Find where the given text appears and provide that cell's center as (X, Y) coordinate. 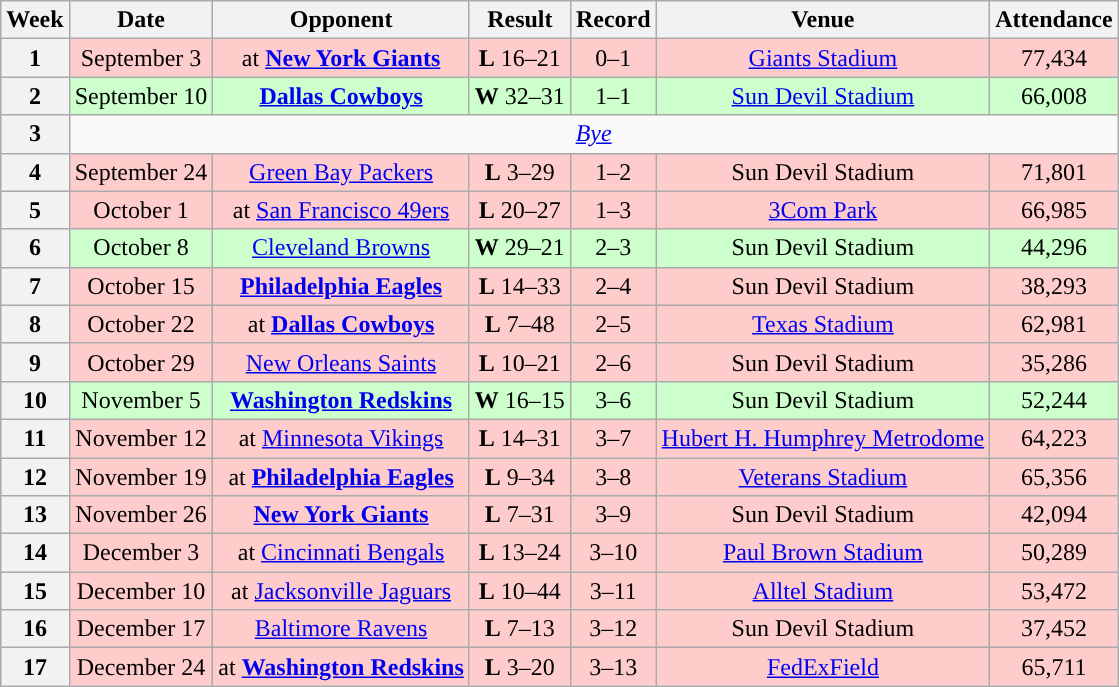
W 32–31 (520, 96)
New York Giants (341, 515)
at Cincinnati Bengals (341, 553)
3–8 (613, 477)
11 (35, 438)
November 19 (141, 477)
65,711 (1054, 667)
L 7–48 (520, 324)
14 (35, 553)
L 16–21 (520, 58)
0–1 (613, 58)
W 29–21 (520, 248)
12 (35, 477)
2–6 (613, 362)
4 (35, 172)
October 8 (141, 248)
October 22 (141, 324)
1–3 (613, 210)
L 7–31 (520, 515)
Cleveland Browns (341, 248)
at Minnesota Vikings (341, 438)
3–10 (613, 553)
L 7–13 (520, 629)
at Philadelphia Eagles (341, 477)
1 (35, 58)
8 (35, 324)
September 10 (141, 96)
2–5 (613, 324)
Week (35, 20)
3 (35, 134)
October 1 (141, 210)
Date (141, 20)
2–4 (613, 286)
October 15 (141, 286)
L 20–27 (520, 210)
17 (35, 667)
77,434 (1054, 58)
3–11 (613, 591)
15 (35, 591)
44,296 (1054, 248)
35,286 (1054, 362)
3Com Park (823, 210)
L 13–24 (520, 553)
1–1 (613, 96)
December 24 (141, 667)
New Orleans Saints (341, 362)
5 (35, 210)
September 3 (141, 58)
Bye (594, 134)
53,472 (1054, 591)
37,452 (1054, 629)
3–12 (613, 629)
L 14–31 (520, 438)
Washington Redskins (341, 400)
52,244 (1054, 400)
December 10 (141, 591)
L 9–34 (520, 477)
at Jacksonville Jaguars (341, 591)
10 (35, 400)
38,293 (1054, 286)
66,008 (1054, 96)
Hubert H. Humphrey Metrodome (823, 438)
at Dallas Cowboys (341, 324)
Record (613, 20)
6 (35, 248)
September 24 (141, 172)
2 (35, 96)
9 (35, 362)
2–3 (613, 248)
at Washington Redskins (341, 667)
Result (520, 20)
December 17 (141, 629)
Veterans Stadium (823, 477)
Green Bay Packers (341, 172)
Baltimore Ravens (341, 629)
L 14–33 (520, 286)
Paul Brown Stadium (823, 553)
W 16–15 (520, 400)
3–9 (613, 515)
3–7 (613, 438)
Philadelphia Eagles (341, 286)
Opponent (341, 20)
November 5 (141, 400)
42,094 (1054, 515)
L 3–29 (520, 172)
64,223 (1054, 438)
Giants Stadium (823, 58)
65,356 (1054, 477)
Venue (823, 20)
66,985 (1054, 210)
3–13 (613, 667)
at San Francisco 49ers (341, 210)
3–6 (613, 400)
62,981 (1054, 324)
L 10–21 (520, 362)
November 26 (141, 515)
at New York Giants (341, 58)
Alltel Stadium (823, 591)
7 (35, 286)
13 (35, 515)
L 10–44 (520, 591)
December 3 (141, 553)
50,289 (1054, 553)
71,801 (1054, 172)
Attendance (1054, 20)
November 12 (141, 438)
1–2 (613, 172)
Texas Stadium (823, 324)
L 3–20 (520, 667)
Dallas Cowboys (341, 96)
16 (35, 629)
FedExField (823, 667)
October 29 (141, 362)
